For the text-containing cell, return its midpoint in [x, y] coordinate format. 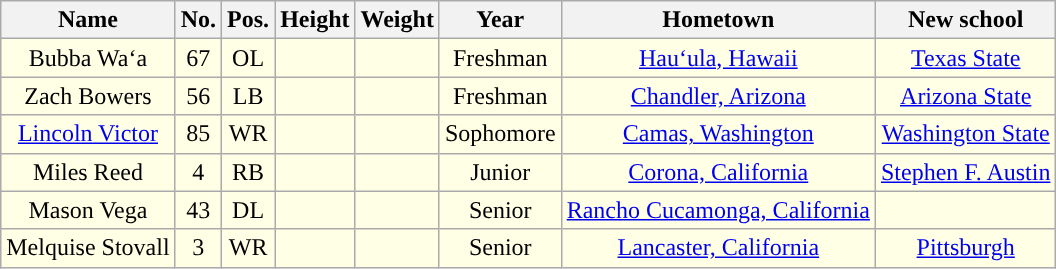
Camas, Washington [718, 134]
Pittsburgh [965, 248]
LB [248, 96]
Mason Vega [88, 210]
Height [315, 20]
Arizona State [965, 96]
Texas State [965, 58]
RB [248, 172]
43 [198, 210]
3 [198, 248]
85 [198, 134]
Stephen F. Austin [965, 172]
Name [88, 20]
Year [500, 20]
4 [198, 172]
Lincoln Victor [88, 134]
Chandler, Arizona [718, 96]
Melquise Stovall [88, 248]
Weight [397, 20]
New school [965, 20]
OL [248, 58]
Zach Bowers [88, 96]
Hometown [718, 20]
Junior [500, 172]
Corona, California [718, 172]
Bubba Waʻa [88, 58]
DL [248, 210]
Rancho Cucamonga, California [718, 210]
56 [198, 96]
Lancaster, California [718, 248]
67 [198, 58]
Hauʻula, Hawaii [718, 58]
No. [198, 20]
Washington State [965, 134]
Miles Reed [88, 172]
Sophomore [500, 134]
Pos. [248, 20]
